Identify which cell holds the provided text, then report its (X, Y) central coordinate. 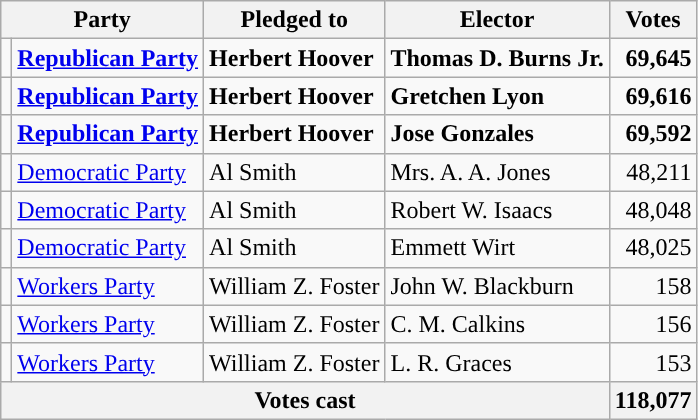
158 (653, 286)
Thomas D. Burns Jr. (497, 58)
Pledged to (294, 20)
L. R. Graces (497, 362)
Emmett Wirt (497, 248)
Elector (497, 20)
Jose Gonzales (497, 134)
48,048 (653, 210)
Votes cast (305, 400)
C. M. Calkins (497, 324)
156 (653, 324)
69,616 (653, 96)
Party (102, 20)
Robert W. Isaacs (497, 210)
48,211 (653, 172)
Gretchen Lyon (497, 96)
69,592 (653, 134)
Mrs. A. A. Jones (497, 172)
153 (653, 362)
118,077 (653, 400)
John W. Blackburn (497, 286)
69,645 (653, 58)
48,025 (653, 248)
Votes (653, 20)
